For the text-containing cell, return its midpoint in (x, y) coordinate format. 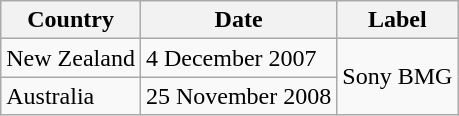
Country (71, 20)
Australia (71, 96)
25 November 2008 (238, 96)
4 December 2007 (238, 58)
Date (238, 20)
Sony BMG (398, 77)
Label (398, 20)
New Zealand (71, 58)
